Detect which cell encompasses the target text, then output its [x, y] center coordinate. 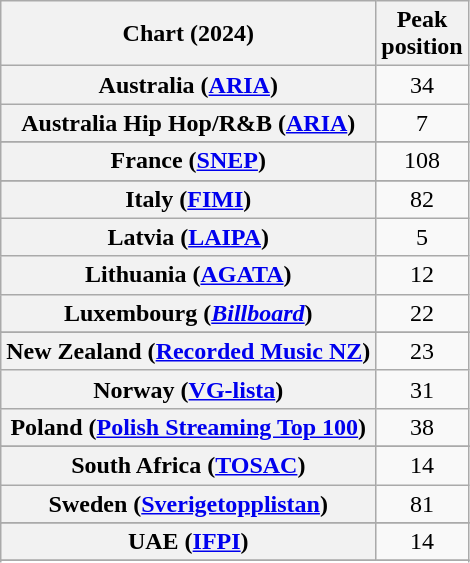
Lithuania (AGATA) [188, 275]
South Africa (TOSAC) [188, 465]
7 [422, 123]
31 [422, 389]
Latvia (LAIPA) [188, 237]
New Zealand (Recorded Music NZ) [188, 351]
5 [422, 237]
12 [422, 275]
Poland (Polish Streaming Top 100) [188, 427]
Australia Hip Hop/R&B (ARIA) [188, 123]
UAE (IFPI) [188, 542]
Luxembourg (Billboard) [188, 313]
81 [422, 503]
Chart (2024) [188, 34]
38 [422, 427]
Australia (ARIA) [188, 85]
82 [422, 199]
Peakposition [422, 34]
34 [422, 85]
23 [422, 351]
France (SNEP) [188, 161]
Norway (VG-lista) [188, 389]
Sweden (Sverigetopplistan) [188, 503]
Italy (FIMI) [188, 199]
22 [422, 313]
108 [422, 161]
